Provide the (x, y) coordinate of the cell's center where the given text is located.  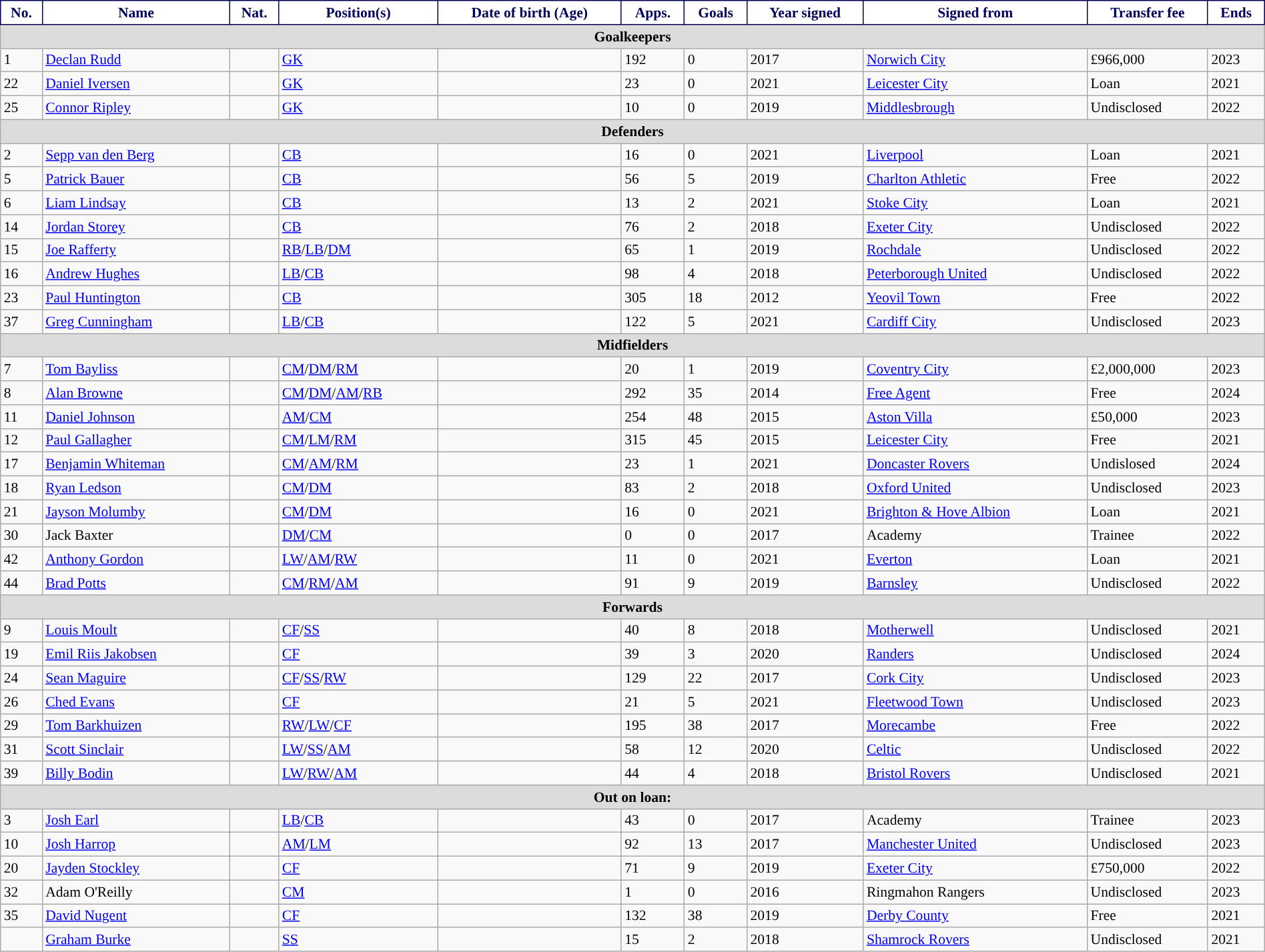
Forwards (632, 607)
Norwich City (975, 60)
DM/CM (359, 536)
Signed from (975, 13)
58 (653, 750)
122 (653, 322)
Transfer fee (1148, 13)
56 (653, 179)
Emil Riis Jakobsen (136, 654)
37 (21, 322)
292 (653, 393)
Charlton Athletic (975, 179)
Bristol Rovers (975, 773)
Daniel Johnson (136, 417)
RW/LW/CF (359, 726)
195 (653, 726)
£2,000,000 (1148, 370)
Apps. (653, 13)
Randers (975, 654)
Defenders (632, 131)
Josh Harrop (136, 845)
Middlesbrough (975, 108)
Daniel Iversen (136, 84)
Connor Ripley (136, 108)
40 (653, 630)
Motherwell (975, 630)
65 (653, 250)
Name (136, 13)
Brighton & Hove Albion (975, 512)
26 (21, 702)
£750,000 (1148, 869)
CM/DM/RM (359, 370)
LW/AM/RW (359, 560)
Tom Barkhuizen (136, 726)
132 (653, 916)
192 (653, 60)
Sean Maguire (136, 678)
42 (21, 560)
Free Agent (975, 393)
32 (21, 892)
Rochdale (975, 250)
Undislosed (1148, 464)
14 (21, 227)
2012 (805, 298)
Ryan Ledson (136, 488)
Louis Moult (136, 630)
92 (653, 845)
SS (359, 940)
Graham Burke (136, 940)
CM/LM/RM (359, 440)
Benjamin Whiteman (136, 464)
Oxford United (975, 488)
Liverpool (975, 155)
Josh Earl (136, 821)
AM/LM (359, 845)
Jack Baxter (136, 536)
83 (653, 488)
Patrick Bauer (136, 179)
29 (21, 726)
Ringmahon Rangers (975, 892)
AM/CM (359, 417)
Alan Browne (136, 393)
CF/SS/RW (359, 678)
LW/SS/AM (359, 750)
Cork City (975, 678)
RB/LB/DM (359, 250)
76 (653, 227)
Tom Bayliss (136, 370)
Out on loan: (632, 797)
Everton (975, 560)
Paul Gallagher (136, 440)
LW/RW/AM (359, 773)
Nat. (255, 13)
2014 (805, 393)
£966,000 (1148, 60)
Declan Rudd (136, 60)
Shamrock Rovers (975, 940)
30 (21, 536)
Date of birth (Age) (530, 13)
Sepp van den Berg (136, 155)
No. (21, 13)
David Nugent (136, 916)
Greg Cunningham (136, 322)
Celtic (975, 750)
45 (716, 440)
Adam O'Reilly (136, 892)
Cardiff City (975, 322)
17 (21, 464)
Fleetwood Town (975, 702)
CF/SS (359, 630)
Andrew Hughes (136, 274)
Anthony Gordon (136, 560)
Morecambe (975, 726)
315 (653, 440)
98 (653, 274)
Jordan Storey (136, 227)
Derby County (975, 916)
Billy Bodin (136, 773)
Barnsley (975, 583)
Jayden Stockley (136, 869)
Position(s) (359, 13)
Jayson Molumby (136, 512)
129 (653, 678)
254 (653, 417)
CM/AM/RM (359, 464)
Goals (716, 13)
Doncaster Rovers (975, 464)
71 (653, 869)
CM (359, 892)
Ched Evans (136, 702)
Liam Lindsay (136, 203)
6 (21, 203)
24 (21, 678)
43 (653, 821)
7 (21, 370)
305 (653, 298)
19 (21, 654)
Brad Potts (136, 583)
Scott Sinclair (136, 750)
Yeovil Town (975, 298)
Peterborough United (975, 274)
CM/DM/AM/RB (359, 393)
Stoke City (975, 203)
48 (716, 417)
CM/RM/AM (359, 583)
Joe Rafferty (136, 250)
Paul Huntington (136, 298)
Goalkeepers (632, 37)
2016 (805, 892)
Year signed (805, 13)
Manchester United (975, 845)
£50,000 (1148, 417)
Aston Villa (975, 417)
Ends (1236, 13)
Midfielders (632, 346)
31 (21, 750)
25 (21, 108)
91 (653, 583)
Coventry City (975, 370)
